Return (X, Y) of the center of cell containing provided text 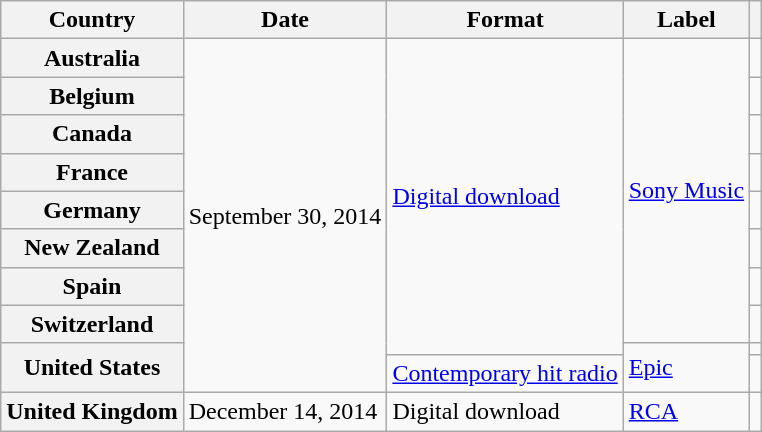
December 14, 2014 (285, 411)
Contemporary hit radio (505, 373)
Country (92, 20)
Australia (92, 58)
Canada (92, 134)
Germany (92, 210)
France (92, 172)
Switzerland (92, 324)
New Zealand (92, 248)
United States (92, 368)
Format (505, 20)
Epic (686, 368)
United Kingdom (92, 411)
Date (285, 20)
Spain (92, 286)
Label (686, 20)
Sony Music (686, 191)
RCA (686, 411)
Belgium (92, 96)
September 30, 2014 (285, 216)
